Pinpoint the cell where the given text exists, returning its (X, Y) midpoint coordinate. 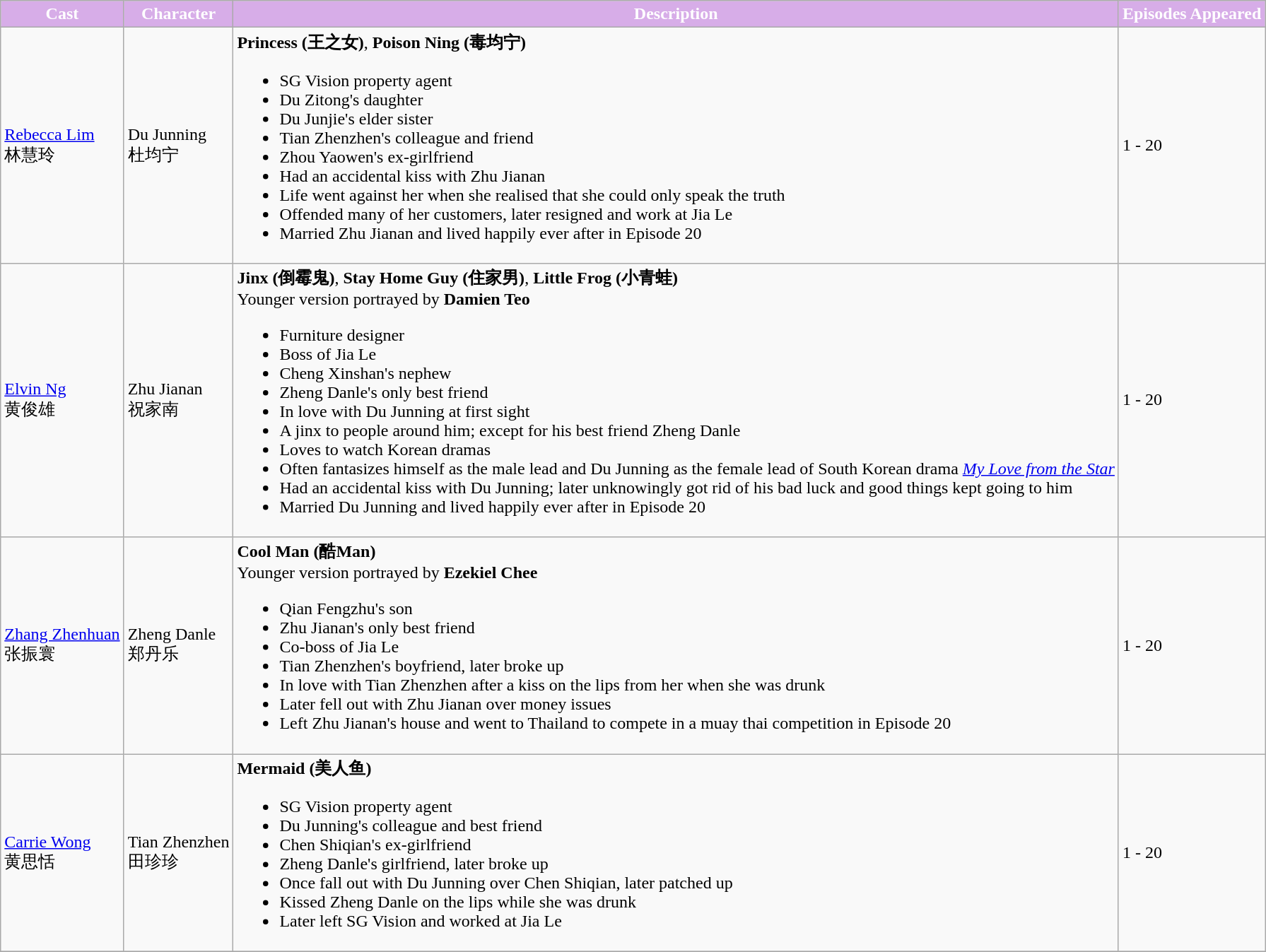
Du Junning 杜均宁 (178, 146)
Zhu Jianan 祝家南 (178, 400)
Description (676, 14)
Cast (62, 14)
Zheng Danle 郑丹乐 (178, 646)
Character (178, 14)
Rebecca Lim 林慧玲 (62, 146)
Tian Zhenzhen 田珍珍 (178, 852)
Zhang Zhenhuan 张振寰 (62, 646)
Episodes Appeared (1192, 14)
Elvin Ng 黄俊雄 (62, 400)
Carrie Wong 黄思恬 (62, 852)
